For the text-containing cell, return its midpoint in [X, Y] coordinate format. 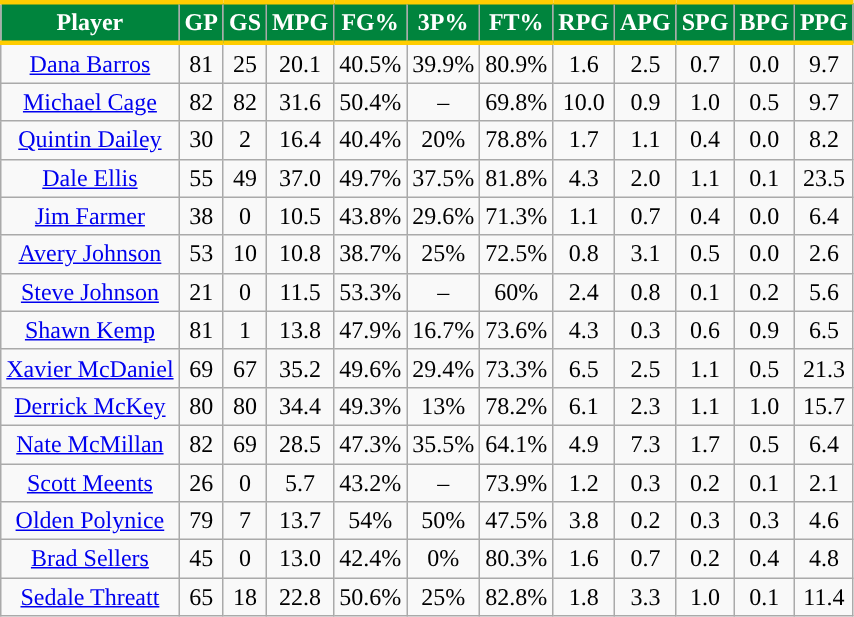
40.5% [370, 63]
FG% [370, 22]
3.3 [646, 597]
53.3% [370, 292]
4.8 [824, 559]
Steve Johnson [90, 292]
SPG [705, 22]
7.3 [646, 444]
60% [516, 292]
72.5% [516, 254]
73.3% [516, 368]
1.2 [584, 483]
Quintin Dailey [90, 140]
73.9% [516, 483]
Shawn Kemp [90, 330]
Sedale Threatt [90, 597]
65 [201, 597]
Dana Barros [90, 63]
30 [201, 140]
39.9% [444, 63]
50.6% [370, 597]
Dale Ellis [90, 178]
53 [201, 254]
47.5% [516, 521]
35.5% [444, 444]
RPG [584, 22]
3.8 [584, 521]
11.5 [300, 292]
13.0 [300, 559]
Player [90, 22]
0% [444, 559]
40.4% [370, 140]
18 [244, 597]
49 [244, 178]
15.7 [824, 406]
1 [244, 330]
21.3 [824, 368]
PPG [824, 22]
47.9% [370, 330]
APG [646, 22]
13% [444, 406]
0.6 [705, 330]
Scott Meents [90, 483]
5.6 [824, 292]
81.8% [516, 178]
10.0 [584, 102]
50% [444, 521]
Derrick McKey [90, 406]
25 [244, 63]
2.1 [824, 483]
Xavier McDaniel [90, 368]
13.8 [300, 330]
80.9% [516, 63]
78.2% [516, 406]
8.2 [824, 140]
67 [244, 368]
16.7% [444, 330]
49.3% [370, 406]
45 [201, 559]
35.2 [300, 368]
38.7% [370, 254]
BPG [764, 22]
5.7 [300, 483]
Nate McMillan [90, 444]
21 [201, 292]
78.8% [516, 140]
4.6 [824, 521]
3P% [444, 22]
6.1 [584, 406]
GP [201, 22]
Olden Polynice [90, 521]
MPG [300, 22]
GS [244, 22]
20% [444, 140]
2.4 [584, 292]
43.2% [370, 483]
31.6 [300, 102]
23.5 [824, 178]
37.5% [444, 178]
42.4% [370, 559]
55 [201, 178]
79 [201, 521]
22.8 [300, 597]
26 [201, 483]
71.3% [516, 216]
49.6% [370, 368]
10.5 [300, 216]
54% [370, 521]
38 [201, 216]
2.0 [646, 178]
50.4% [370, 102]
47.3% [370, 444]
Jim Farmer [90, 216]
Avery Johnson [90, 254]
73.6% [516, 330]
43.8% [370, 216]
80.3% [516, 559]
37.0 [300, 178]
1.8 [584, 597]
2.6 [824, 254]
Michael Cage [90, 102]
Brad Sellers [90, 559]
20.1 [300, 63]
13.7 [300, 521]
10.8 [300, 254]
3.1 [646, 254]
FT% [516, 22]
4.9 [584, 444]
11.4 [824, 597]
29.4% [444, 368]
10 [244, 254]
28.5 [300, 444]
82.8% [516, 597]
16.4 [300, 140]
34.4 [300, 406]
2 [244, 140]
49.7% [370, 178]
7 [244, 521]
2.3 [646, 406]
29.6% [444, 216]
69.8% [516, 102]
64.1% [516, 444]
